Detect which cell encompasses the target text, then output its (x, y) center coordinate. 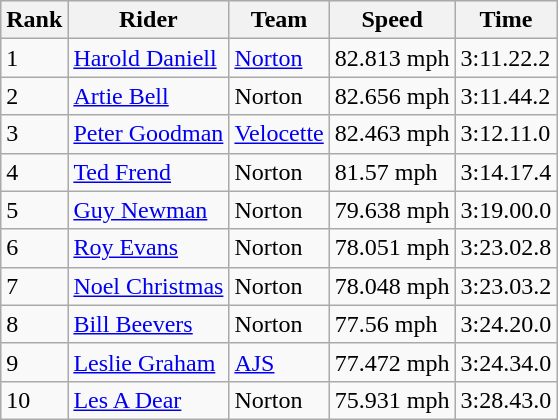
77.56 mph (392, 324)
3:11.44.2 (506, 96)
82.656 mph (392, 96)
Harold Daniell (148, 58)
10 (34, 400)
81.57 mph (392, 172)
2 (34, 96)
3:11.22.2 (506, 58)
3 (34, 134)
Rank (34, 20)
AJS (279, 362)
Peter Goodman (148, 134)
82.463 mph (392, 134)
3:19.00.0 (506, 210)
3:23.03.2 (506, 286)
Velocette (279, 134)
9 (34, 362)
78.051 mph (392, 248)
Bill Beevers (148, 324)
75.931 mph (392, 400)
78.048 mph (392, 286)
77.472 mph (392, 362)
Leslie Graham (148, 362)
3:24.20.0 (506, 324)
3:14.17.4 (506, 172)
1 (34, 58)
4 (34, 172)
8 (34, 324)
79.638 mph (392, 210)
Les A Dear (148, 400)
Team (279, 20)
Ted Frend (148, 172)
Time (506, 20)
Guy Newman (148, 210)
3:28.43.0 (506, 400)
3:23.02.8 (506, 248)
Rider (148, 20)
3:12.11.0 (506, 134)
5 (34, 210)
Artie Bell (148, 96)
Noel Christmas (148, 286)
Roy Evans (148, 248)
Speed (392, 20)
3:24.34.0 (506, 362)
6 (34, 248)
7 (34, 286)
82.813 mph (392, 58)
